From the cell containing the given text, extract its center point as (X, Y) coordinate. 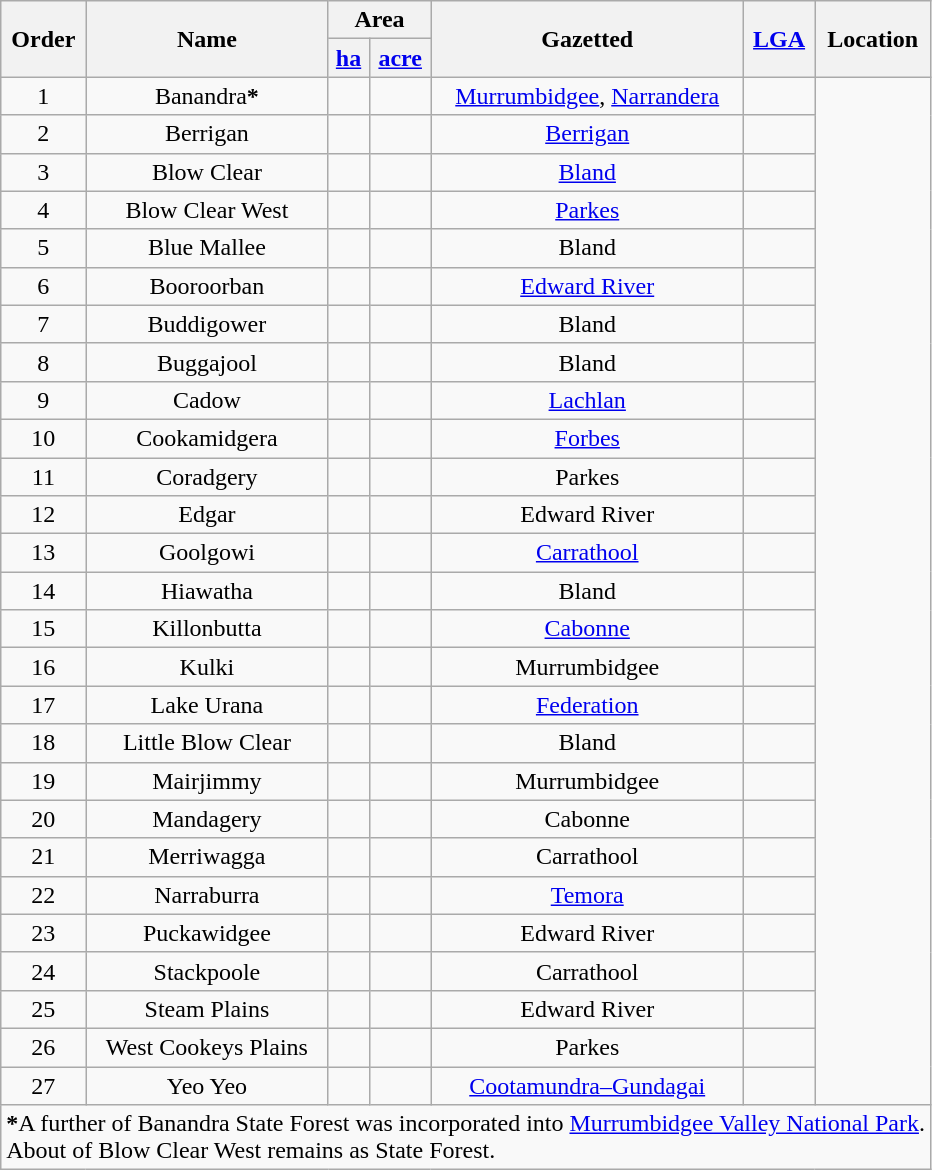
Stackpoole (207, 971)
20 (44, 819)
Order (44, 39)
LGA (779, 39)
8 (44, 362)
Edgar (207, 515)
Banandra* (207, 96)
5 (44, 248)
Area (380, 20)
7 (44, 324)
16 (44, 667)
Killonbutta (207, 629)
Temora (587, 895)
10 (44, 438)
ha (348, 58)
acre (400, 58)
6 (44, 286)
Murrumbidgee, Narrandera (587, 96)
Booroorban (207, 286)
Yeo Yeo (207, 1085)
Steam Plains (207, 1009)
Blow Clear West (207, 210)
14 (44, 591)
17 (44, 705)
Blue Mallee (207, 248)
Puckawidgee (207, 933)
Name (207, 39)
12 (44, 515)
*A further of Banandra State Forest was incorporated into Murrumbidgee Valley National Park.About of Blow Clear West remains as State Forest. (466, 1138)
Cadow (207, 400)
Hiawatha (207, 591)
1 (44, 96)
Buggajool (207, 362)
23 (44, 933)
11 (44, 477)
26 (44, 1047)
2 (44, 134)
Cookamidgera (207, 438)
Buddigower (207, 324)
Forbes (587, 438)
13 (44, 553)
4 (44, 210)
21 (44, 857)
19 (44, 781)
22 (44, 895)
Location (873, 39)
25 (44, 1009)
15 (44, 629)
Federation (587, 705)
Lachlan (587, 400)
Little Blow Clear (207, 743)
Kulki (207, 667)
27 (44, 1085)
Narraburra (207, 895)
Blow Clear (207, 172)
24 (44, 971)
Gazetted (587, 39)
Mandagery (207, 819)
Mairjimmy (207, 781)
Merriwagga (207, 857)
9 (44, 400)
Coradgery (207, 477)
West Cookeys Plains (207, 1047)
18 (44, 743)
3 (44, 172)
Cootamundra–Gundagai (587, 1085)
Goolgowi (207, 553)
Lake Urana (207, 705)
